Find where the given text appears and provide that cell's center as (X, Y) coordinate. 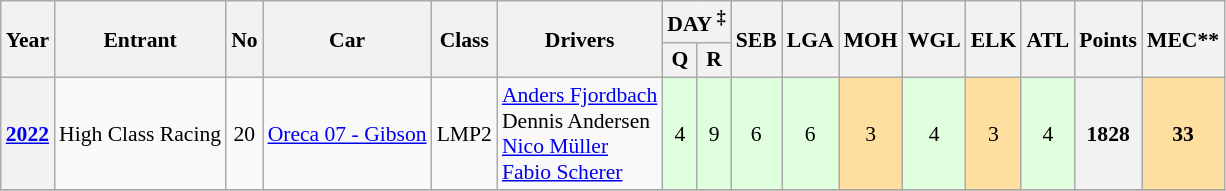
Anders Fjordbach Dennis Andersen Nico Müller Fabio Scherer (580, 134)
LMP2 (464, 134)
Points (1108, 40)
1828 (1108, 134)
LGA (810, 40)
9 (714, 134)
20 (244, 134)
Year (28, 40)
2022 (28, 134)
ATL (1048, 40)
MEC** (1183, 40)
Oreca 07 - Gibson (348, 134)
High Class Racing (140, 134)
Car (348, 40)
No (244, 40)
33 (1183, 134)
Class (464, 40)
WGL (934, 40)
R (714, 60)
ELK (994, 40)
Q (680, 60)
Drivers (580, 40)
MOH (871, 40)
Entrant (140, 40)
DAY ‡ (696, 22)
SEB (756, 40)
